Return the [X, Y] coordinate for the center point of the cell that contains the specified text.  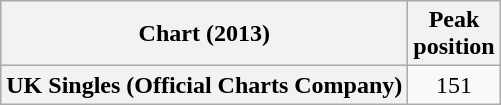
Chart (2013) [204, 34]
Peakposition [454, 34]
UK Singles (Official Charts Company) [204, 85]
151 [454, 85]
